Search for the cell housing the specified text and yield its (X, Y) center coordinate. 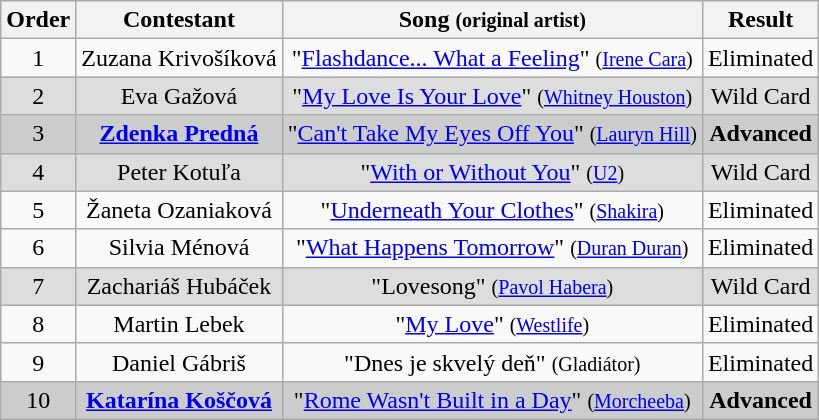
3 (38, 134)
"Lovesong" (Pavol Habera) (492, 286)
4 (38, 172)
"Can't Take My Eyes Off You" (Lauryn Hill) (492, 134)
"Dnes je skvelý deň" (Gladiátor) (492, 362)
Result (760, 20)
1 (38, 58)
8 (38, 324)
Daniel Gábriš (179, 362)
"What Happens Tomorrow" (Duran Duran) (492, 248)
Order (38, 20)
"My Love Is Your Love" (Whitney Houston) (492, 96)
Song (original artist) (492, 20)
Žaneta Ozaniaková (179, 210)
"My Love" (Westlife) (492, 324)
"Underneath Your Clothes" (Shakira) (492, 210)
5 (38, 210)
"With or Without You" (U2) (492, 172)
Zachariáš Hubáček (179, 286)
Zuzana Krivošíková (179, 58)
2 (38, 96)
Contestant (179, 20)
Katarína Koščová (179, 400)
7 (38, 286)
"Flashdance... What a Feeling" (Irene Cara) (492, 58)
6 (38, 248)
Eva Gažová (179, 96)
Peter Kotuľa (179, 172)
9 (38, 362)
10 (38, 400)
Martin Lebek (179, 324)
Zdenka Predná (179, 134)
"Rome Wasn't Built in a Day" (Morcheeba) (492, 400)
Silvia Ménová (179, 248)
